Capture the cell that displays the provided text and extract its [x, y] central coordinate. 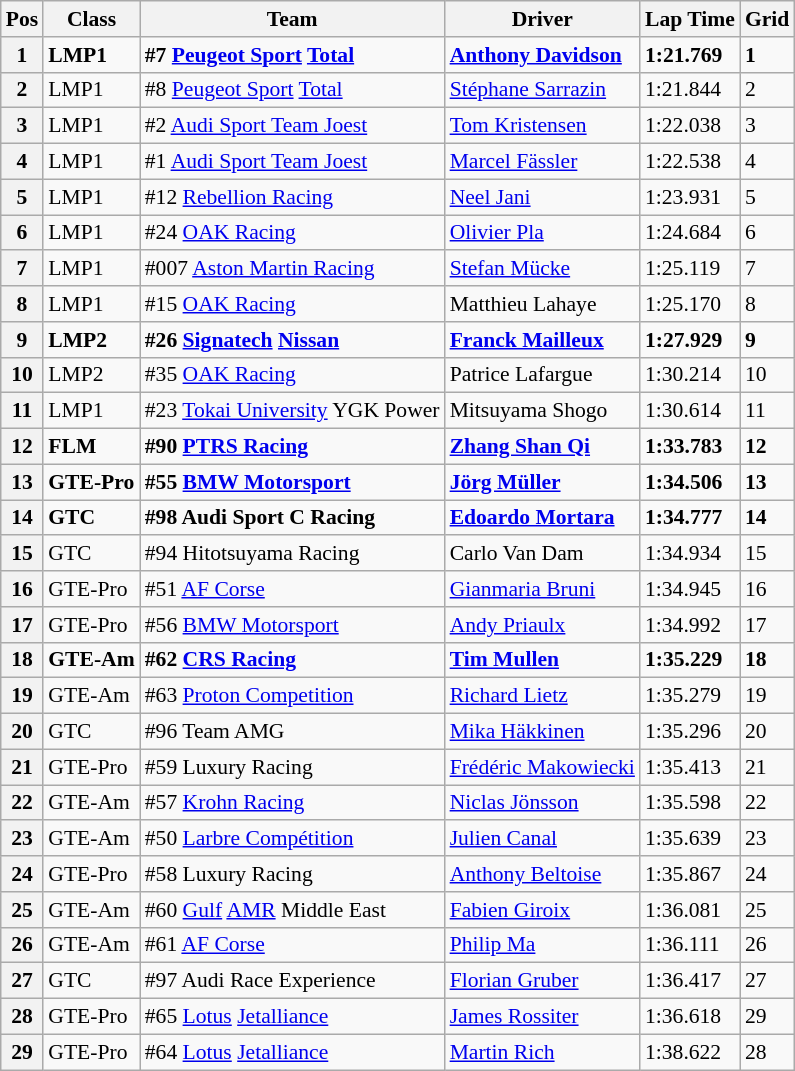
1:21.769 [690, 55]
Marcel Fässler [542, 162]
#62 CRS Racing [292, 660]
Jörg Müller [542, 482]
#64 Lotus Jetalliance [292, 1052]
1:35.229 [690, 660]
#57 Krohn Racing [292, 803]
#2 Audi Sport Team Joest [292, 126]
1:35.598 [690, 803]
Pos [22, 19]
1:35.296 [690, 732]
#23 Tokai University YGK Power [292, 411]
1:35.279 [690, 696]
#59 Luxury Racing [292, 767]
#007 Aston Martin Racing [292, 269]
Team [292, 19]
Carlo Van Dam [542, 554]
Lap Time [690, 19]
#63 Proton Competition [292, 696]
1:35.867 [690, 874]
#94 Hitotsuyama Racing [292, 554]
1:25.119 [690, 269]
Stéphane Sarrazin [542, 90]
Stefan Mücke [542, 269]
Martin Rich [542, 1052]
1:30.614 [690, 411]
1:34.777 [690, 518]
1:33.783 [690, 447]
1:35.639 [690, 839]
Tim Mullen [542, 660]
1:34.992 [690, 625]
Richard Lietz [542, 696]
Zhang Shan Qi [542, 447]
#24 OAK Racing [292, 233]
1:34.506 [690, 482]
1:36.081 [690, 910]
#98 Audi Sport C Racing [292, 518]
#55 BMW Motorsport [292, 482]
#61 AF Corse [292, 945]
1:36.111 [690, 945]
1:38.622 [690, 1052]
Andy Priaulx [542, 625]
#97 Audi Race Experience [292, 981]
#60 Gulf AMR Middle East [292, 910]
#96 Team AMG [292, 732]
1:22.038 [690, 126]
#1 Audi Sport Team Joest [292, 162]
#35 OAK Racing [292, 375]
#90 PTRS Racing [292, 447]
1:36.417 [690, 981]
1:27.929 [690, 340]
FLM [91, 447]
Fabien Giroix [542, 910]
#56 BMW Motorsport [292, 625]
1:34.934 [690, 554]
Mitsuyama Shogo [542, 411]
James Rossiter [542, 1017]
1:34.945 [690, 589]
1:25.170 [690, 304]
#26 Signatech Nissan [292, 340]
Tom Kristensen [542, 126]
Julien Canal [542, 839]
Niclas Jönsson [542, 803]
#51 AF Corse [292, 589]
#50 Larbre Compétition [292, 839]
1:22.538 [690, 162]
#8 Peugeot Sport Total [292, 90]
Anthony Beltoise [542, 874]
1:35.413 [690, 767]
Florian Gruber [542, 981]
#65 Lotus Jetalliance [292, 1017]
#7 Peugeot Sport Total [292, 55]
1:23.931 [690, 197]
Matthieu Lahaye [542, 304]
Gianmaria Bruni [542, 589]
Class [91, 19]
Edoardo Mortara [542, 518]
Franck Mailleux [542, 340]
#12 Rebellion Racing [292, 197]
#15 OAK Racing [292, 304]
Patrice Lafargue [542, 375]
Frédéric Makowiecki [542, 767]
1:21.844 [690, 90]
Grid [768, 19]
Philip Ma [542, 945]
1:30.214 [690, 375]
Anthony Davidson [542, 55]
Mika Häkkinen [542, 732]
Olivier Pla [542, 233]
#58 Luxury Racing [292, 874]
1:36.618 [690, 1017]
1:24.684 [690, 233]
Neel Jani [542, 197]
Driver [542, 19]
